Provide the (X, Y) coordinate of the cell's center where the given text is located.  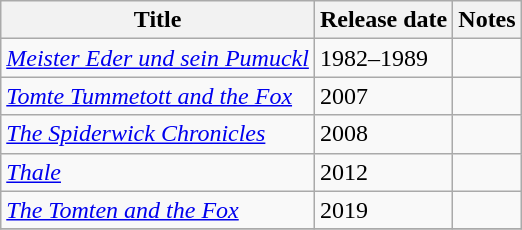
Title (158, 20)
Meister Eder und sein Pumuckl (158, 58)
2007 (383, 96)
1982–1989 (383, 58)
Release date (383, 20)
Thale (158, 172)
Notes (487, 20)
2012 (383, 172)
Tomte Tummetott and the Fox (158, 96)
2019 (383, 210)
The Tomten and the Fox (158, 210)
2008 (383, 134)
The Spiderwick Chronicles (158, 134)
